Identify which cell holds the provided text, then report its (X, Y) central coordinate. 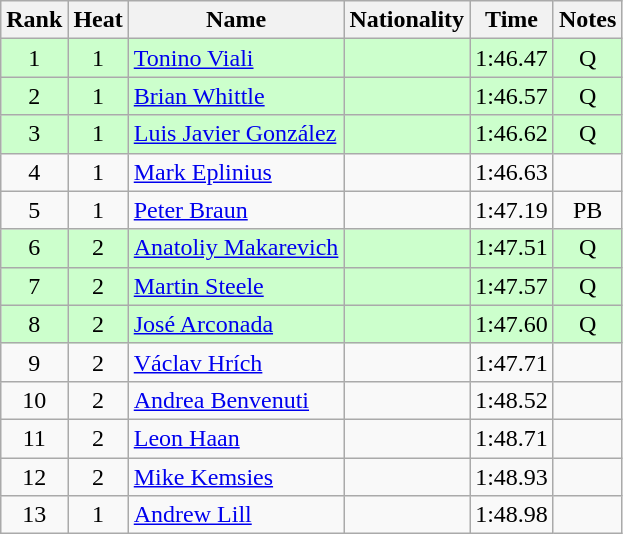
5 (34, 210)
Brian Whittle (236, 96)
Anatoliy Makarevich (236, 248)
Peter Braun (236, 210)
13 (34, 515)
4 (34, 172)
1:47.51 (512, 248)
1:46.47 (512, 58)
6 (34, 248)
PB (587, 210)
Notes (587, 20)
1:47.60 (512, 324)
Tonino Viali (236, 58)
1:47.19 (512, 210)
Václav Hrích (236, 362)
1:47.71 (512, 362)
11 (34, 438)
12 (34, 477)
Andrea Benvenuti (236, 400)
Leon Haan (236, 438)
9 (34, 362)
3 (34, 134)
1:48.93 (512, 477)
1:48.52 (512, 400)
Rank (34, 20)
1:46.57 (512, 96)
Name (236, 20)
Martin Steele (236, 286)
1:46.63 (512, 172)
7 (34, 286)
Luis Javier González (236, 134)
10 (34, 400)
Time (512, 20)
Mark Eplinius (236, 172)
Heat (98, 20)
1:47.57 (512, 286)
1:48.98 (512, 515)
Andrew Lill (236, 515)
Nationality (407, 20)
1:46.62 (512, 134)
José Arconada (236, 324)
1:48.71 (512, 438)
8 (34, 324)
Mike Kemsies (236, 477)
